Detect which cell encompasses the target text, then output its [X, Y] center coordinate. 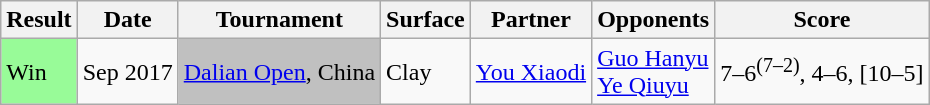
Clay [426, 72]
Surface [426, 20]
Date [128, 20]
Guo Hanyu Ye Qiuyu [654, 72]
Partner [530, 20]
Dalian Open, China [279, 72]
Sep 2017 [128, 72]
Score [822, 20]
Win [39, 72]
Tournament [279, 20]
7–6(7–2), 4–6, [10–5] [822, 72]
Result [39, 20]
Opponents [654, 20]
You Xiaodi [530, 72]
